Locate the cell with the specified text and output its (X, Y) center coordinate. 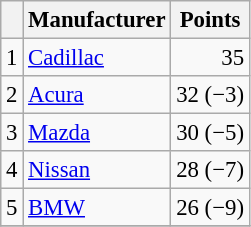
30 (−5) (210, 133)
5 (12, 208)
2 (12, 95)
Cadillac (97, 58)
Nissan (97, 170)
1 (12, 58)
Acura (97, 95)
26 (−9) (210, 208)
35 (210, 58)
28 (−7) (210, 170)
4 (12, 170)
BMW (97, 208)
Points (210, 20)
Manufacturer (97, 20)
32 (−3) (210, 95)
3 (12, 133)
Mazda (97, 133)
